Identify which cell holds the provided text, then report its (X, Y) central coordinate. 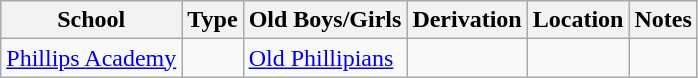
Type (212, 20)
Notes (663, 20)
Derivation (467, 20)
Old Boys/Girls (325, 20)
Old Phillipians (325, 58)
School (92, 20)
Phillips Academy (92, 58)
Location (578, 20)
